Output the (X, Y) coordinate of the center of the cell containing the given text.  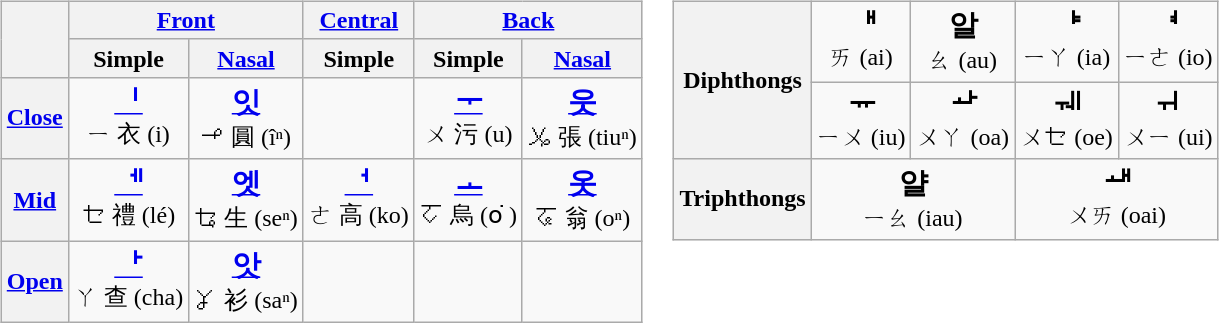
ᅵ ㄧ 衣 (i) (128, 118)
얄 ㄧㄠ (iau) (912, 199)
알 ㄠ (au) (963, 42)
ᅲ ㄧㄨ (iu) (861, 121)
ᅩ ㆦ 烏 (o͘ ) (468, 200)
ᅡ ㄚ 查 (cha) (128, 281)
ᅮ ㄨ 污 (u) (468, 118)
ᅧ ㄧㄜ (io) (1168, 42)
Back (528, 20)
앗 ㆩ 衫 (saⁿ) (246, 281)
Front (186, 20)
Open (34, 281)
웃 ㆫ 張 (tiuⁿ) (582, 118)
ᅱ ㄨㄧ (ui) (1168, 121)
엣 ㆥ 生 (seⁿ) (246, 200)
ᅫ ㄨㄞ (oai) (1116, 199)
Diphthongs (742, 80)
잇 ㆪ 圓 (îⁿ) (246, 118)
ᅣ ㄧㄚ (ia) (1067, 42)
ᅪ ㄨㄚ (oa) (963, 121)
ᅢ ㄞ (ai) (861, 42)
ᅥ ㄜ 高 (ko) (358, 200)
옷 ㆧ 翁 (oⁿ) (582, 200)
Triphthongs (742, 199)
Central (358, 20)
ᅦ ㆤ 禮 (lé) (128, 200)
Close (34, 118)
Mid (34, 200)
ᅰ ㄨㆤ (oe) (1067, 121)
